Capture the cell that displays the provided text and extract its [X, Y] central coordinate. 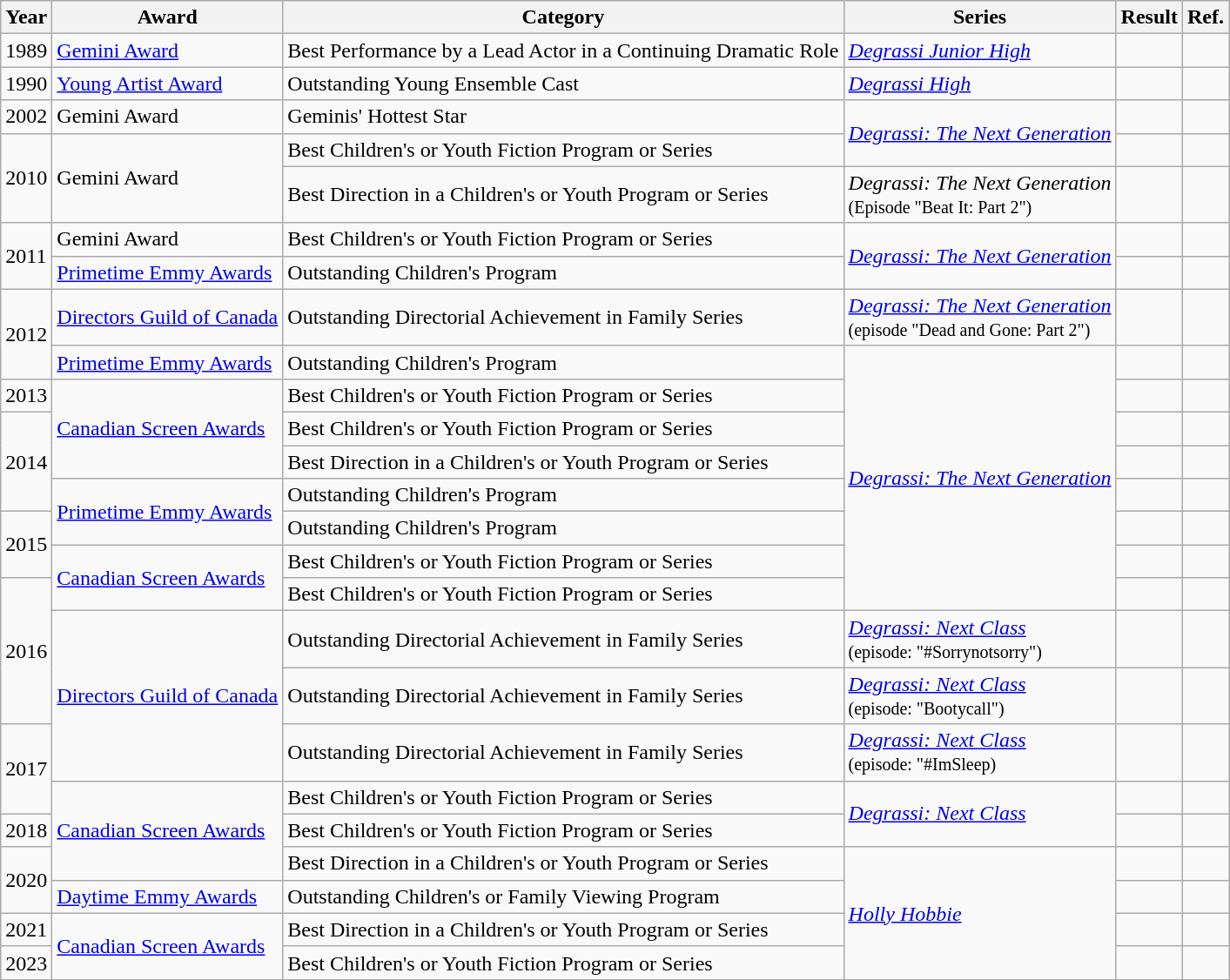
Degrassi Junior High [980, 50]
Ref. [1205, 17]
1990 [26, 84]
Degrassi: Next Class(episode: "#Sorrynotsorry") [980, 639]
Category [563, 17]
2023 [26, 963]
Best Performance by a Lead Actor in a Continuing Dramatic Role [563, 50]
Degrassi: Next Class [980, 814]
2002 [26, 117]
Daytime Emmy Awards [167, 896]
Holly Hobbie [980, 913]
Outstanding Young Ensemble Cast [563, 84]
Result [1149, 17]
2013 [26, 395]
Degrassi: The Next Generation(Episode "Beat It: Part 2") [980, 195]
Series [980, 17]
2021 [26, 930]
Young Artist Award [167, 84]
Degrassi: The Next Generation(episode "Dead and Gone: Part 2") [980, 317]
Award [167, 17]
2010 [26, 178]
2018 [26, 830]
2020 [26, 880]
2016 [26, 651]
Year [26, 17]
Outstanding Children's or Family Viewing Program [563, 896]
Degrassi: Next Class(episode: "#ImSleep) [980, 752]
2011 [26, 256]
2015 [26, 545]
Degrassi: Next Class(episode: "Bootycall") [980, 696]
2017 [26, 769]
Geminis' Hottest Star [563, 117]
2012 [26, 334]
2014 [26, 461]
1989 [26, 50]
Degrassi High [980, 84]
